Return [x, y] of the center of cell containing provided text 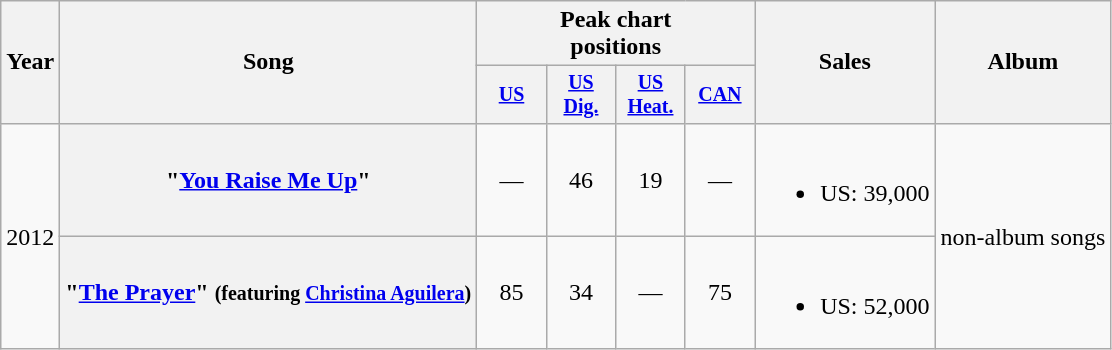
USHeat. [650, 94]
2012 [30, 236]
US [512, 94]
Album [1023, 62]
US: 39,000 [845, 180]
19 [650, 180]
Sales [845, 62]
46 [580, 180]
CAN [720, 94]
non-album songs [1023, 236]
"You Raise Me Up" [268, 180]
75 [720, 292]
85 [512, 292]
Peak chartpositions [616, 34]
Year [30, 62]
34 [580, 292]
US: 52,000 [845, 292]
Song [268, 62]
USDig. [580, 94]
"The Prayer" (featuring Christina Aguilera) [268, 292]
